Find where the given text appears and provide that cell's center as [x, y] coordinate. 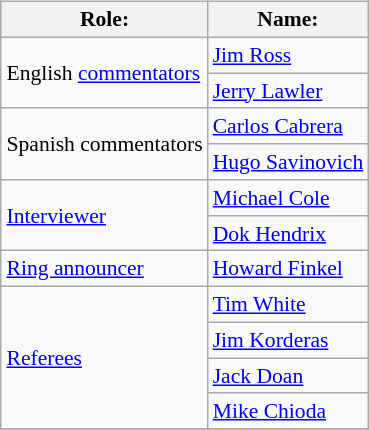
Hugo Savinovich [288, 162]
Jim Korderas [288, 340]
Tim White [288, 305]
Role: [104, 20]
Referees [104, 358]
Michael Cole [288, 198]
Ring announcer [104, 269]
Spanish commentators [104, 144]
Carlos Cabrera [288, 126]
Name: [288, 20]
Jerry Lawler [288, 91]
Jim Ross [288, 55]
Howard Finkel [288, 269]
Dok Hendrix [288, 233]
Interviewer [104, 216]
English commentators [104, 72]
Jack Doan [288, 376]
Mike Chioda [288, 411]
